Identify which cell holds the provided text, then report its (X, Y) central coordinate. 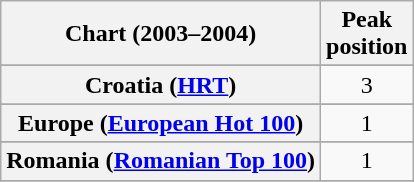
Croatia (HRT) (161, 85)
3 (367, 85)
Europe (European Hot 100) (161, 123)
Romania (Romanian Top 100) (161, 161)
Chart (2003–2004) (161, 34)
Peakposition (367, 34)
